Return the [x, y] coordinate for the center point of the cell that contains the specified text.  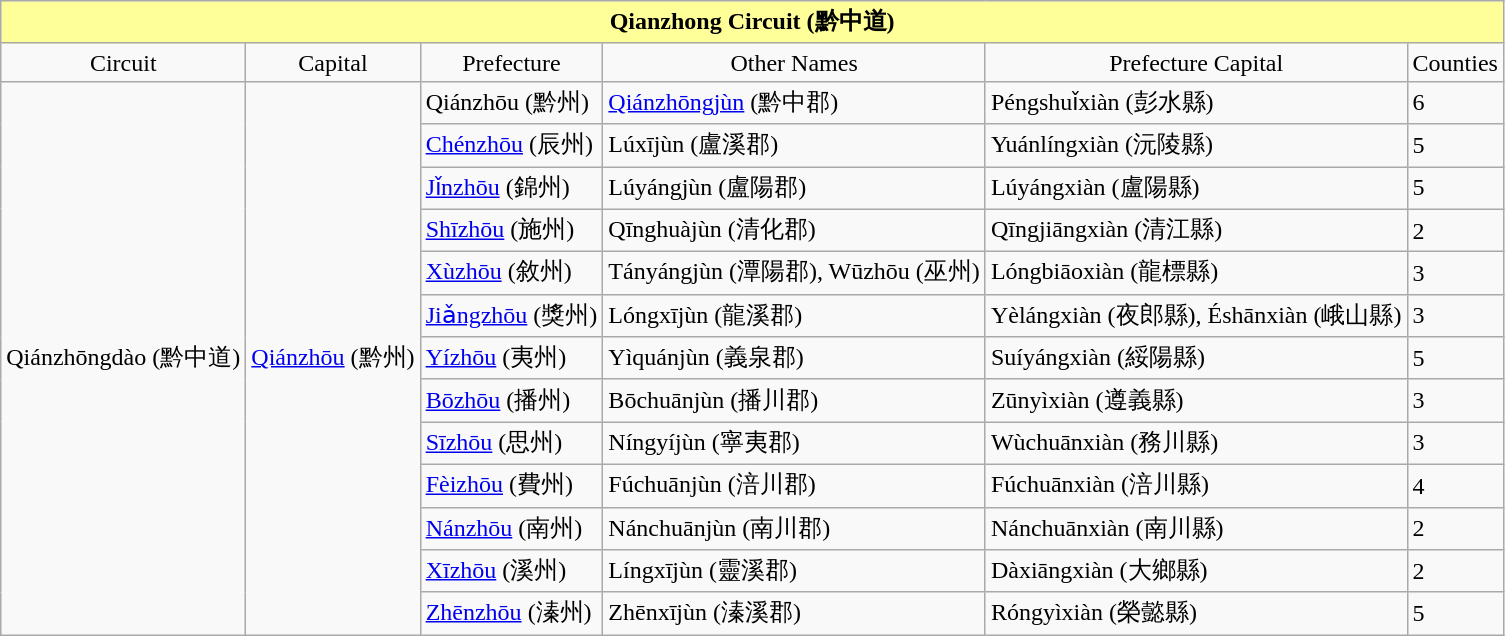
Nánchuānjùn (南川郡) [794, 528]
Lóngxījùn (龍溪郡) [794, 316]
Prefecture [512, 62]
Fúchuānxiàn (涪川縣) [1196, 486]
Suíyángxiàn (綏陽縣) [1196, 358]
Qiánzhōngdào (黔中道) [124, 358]
6 [1455, 102]
Lóngbiāoxiàn (龍標縣) [1196, 274]
Qīngjiāngxiàn (清江縣) [1196, 230]
Xīzhōu (溪州) [512, 572]
Bōchuānjùn (播川郡) [794, 400]
Capital [333, 62]
Níngyíjùn (寧夷郡) [794, 444]
Qianzhong Circuit (黔中道) [752, 22]
Lúyángjùn (盧陽郡) [794, 188]
Zhēnxījùn (溱溪郡) [794, 614]
Tányángjùn (潭陽郡), Wūzhōu (巫州) [794, 274]
Qiánzhōngjùn (黔中郡) [794, 102]
Yèlángxiàn (夜郎縣), Éshānxiàn (峨山縣) [1196, 316]
Sīzhōu (思州) [512, 444]
Yuánlíngxiàn (沅陵縣) [1196, 146]
Other Names [794, 62]
4 [1455, 486]
Chénzhōu (辰州) [512, 146]
Péngshuǐxiàn (彭水縣) [1196, 102]
Fúchuānjùn (涪川郡) [794, 486]
Bōzhōu (播州) [512, 400]
Dàxiāngxiàn (大鄉縣) [1196, 572]
Prefecture Capital [1196, 62]
Nánzhōu (南州) [512, 528]
Qīnghuàjùn (清化郡) [794, 230]
Lúyángxiàn (盧陽縣) [1196, 188]
Jiǎngzhōu (獎州) [512, 316]
Nánchuānxiàn (南川縣) [1196, 528]
Zūnyìxiàn (遵義縣) [1196, 400]
Shīzhōu (施州) [512, 230]
Zhēnzhōu (溱州) [512, 614]
Jǐnzhōu (錦州) [512, 188]
Língxījùn (靈溪郡) [794, 572]
Fèizhōu (費州) [512, 486]
Xùzhōu (敘州) [512, 274]
Lúxījùn (盧溪郡) [794, 146]
Counties [1455, 62]
Wùchuānxiàn (務川縣) [1196, 444]
Yízhōu (夷州) [512, 358]
Róngyìxiàn (榮懿縣) [1196, 614]
Circuit [124, 62]
Yìquánjùn (義泉郡) [794, 358]
